Find where the given text appears and provide that cell's center as (X, Y) coordinate. 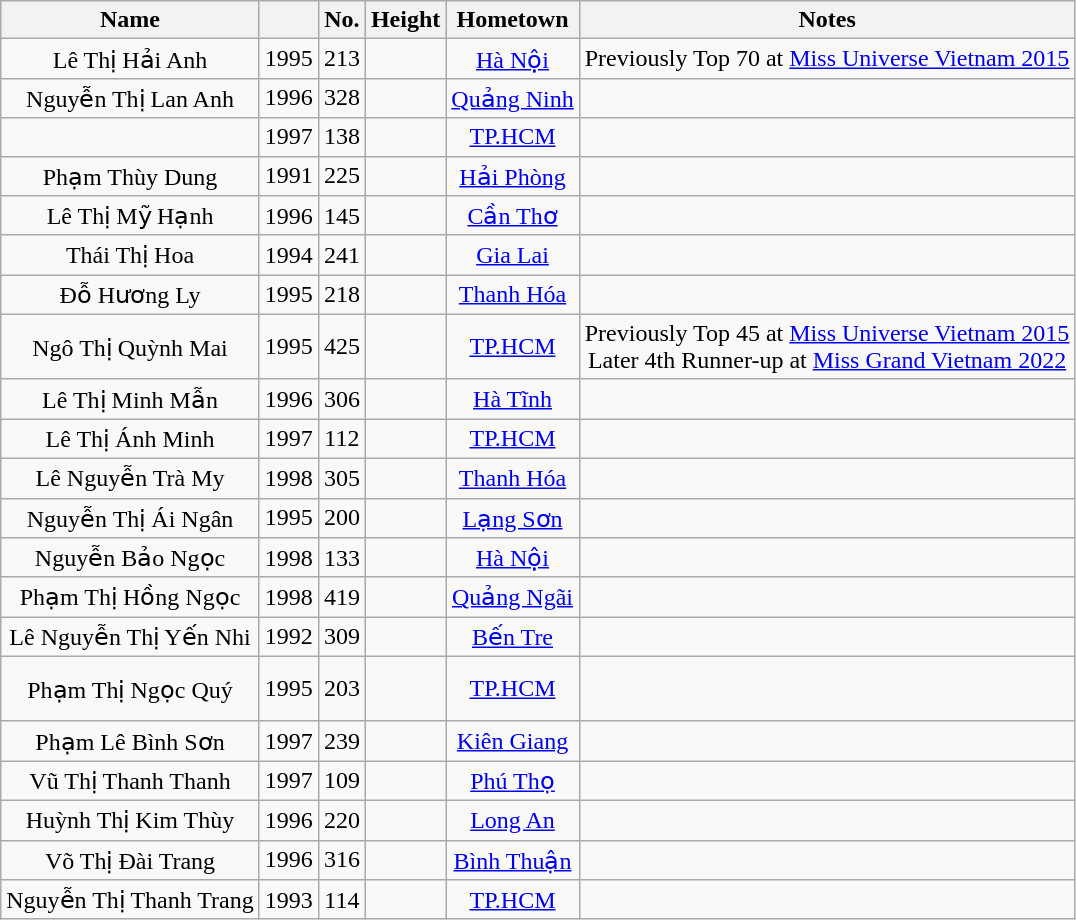
145 (342, 216)
1993 (288, 900)
305 (342, 478)
Gia Lai (512, 255)
Thái Thị Hoa (130, 255)
Lê Thị Minh Mẫn (130, 399)
225 (342, 176)
Lê Thị Mỹ Hạnh (130, 216)
Phạm Thùy Dung (130, 176)
Nguyễn Thị Thanh Trang (130, 900)
Nguyễn Bảo Ngọc (130, 558)
Phạm Thị Ngọc Quý (130, 688)
Lạng Sơn (512, 518)
241 (342, 255)
Lê Nguyễn Trà My (130, 478)
Quảng Ngãi (512, 597)
Previously Top 70 at Miss Universe Vietnam 2015 (827, 59)
Name (130, 20)
Hải Phòng (512, 176)
Long An (512, 820)
309 (342, 637)
Lê Thị Hải Anh (130, 59)
114 (342, 900)
425 (342, 346)
218 (342, 295)
Cần Thơ (512, 216)
Nguyễn Thị Lan Anh (130, 98)
306 (342, 399)
419 (342, 597)
Phạm Lê Bình Sơn (130, 741)
213 (342, 59)
109 (342, 781)
203 (342, 688)
Phạm Thị Hồng Ngọc (130, 597)
Bến Tre (512, 637)
Hometown (512, 20)
Previously Top 45 at Miss Universe Vietnam 2015Later 4th Runner-up at Miss Grand Vietnam 2022 (827, 346)
Ngô Thị Quỳnh Mai (130, 346)
Nguyễn Thị Ái Ngân (130, 518)
200 (342, 518)
Phú Thọ (512, 781)
112 (342, 439)
Lê Nguyễn Thị Yến Nhi (130, 637)
Hà Tĩnh (512, 399)
Võ Thị Đài Trang (130, 860)
Kiên Giang (512, 741)
Vũ Thị Thanh Thanh (130, 781)
Lê Thị Ánh Minh (130, 439)
Notes (827, 20)
133 (342, 558)
1991 (288, 176)
1992 (288, 637)
Huỳnh Thị Kim Thùy (130, 820)
Quảng Ninh (512, 98)
239 (342, 741)
1994 (288, 255)
Bình Thuận (512, 860)
220 (342, 820)
Height (405, 20)
328 (342, 98)
No. (342, 20)
Đỗ Hương Ly (130, 295)
138 (342, 137)
316 (342, 860)
